Capture the cell that displays the provided text and extract its [x, y] central coordinate. 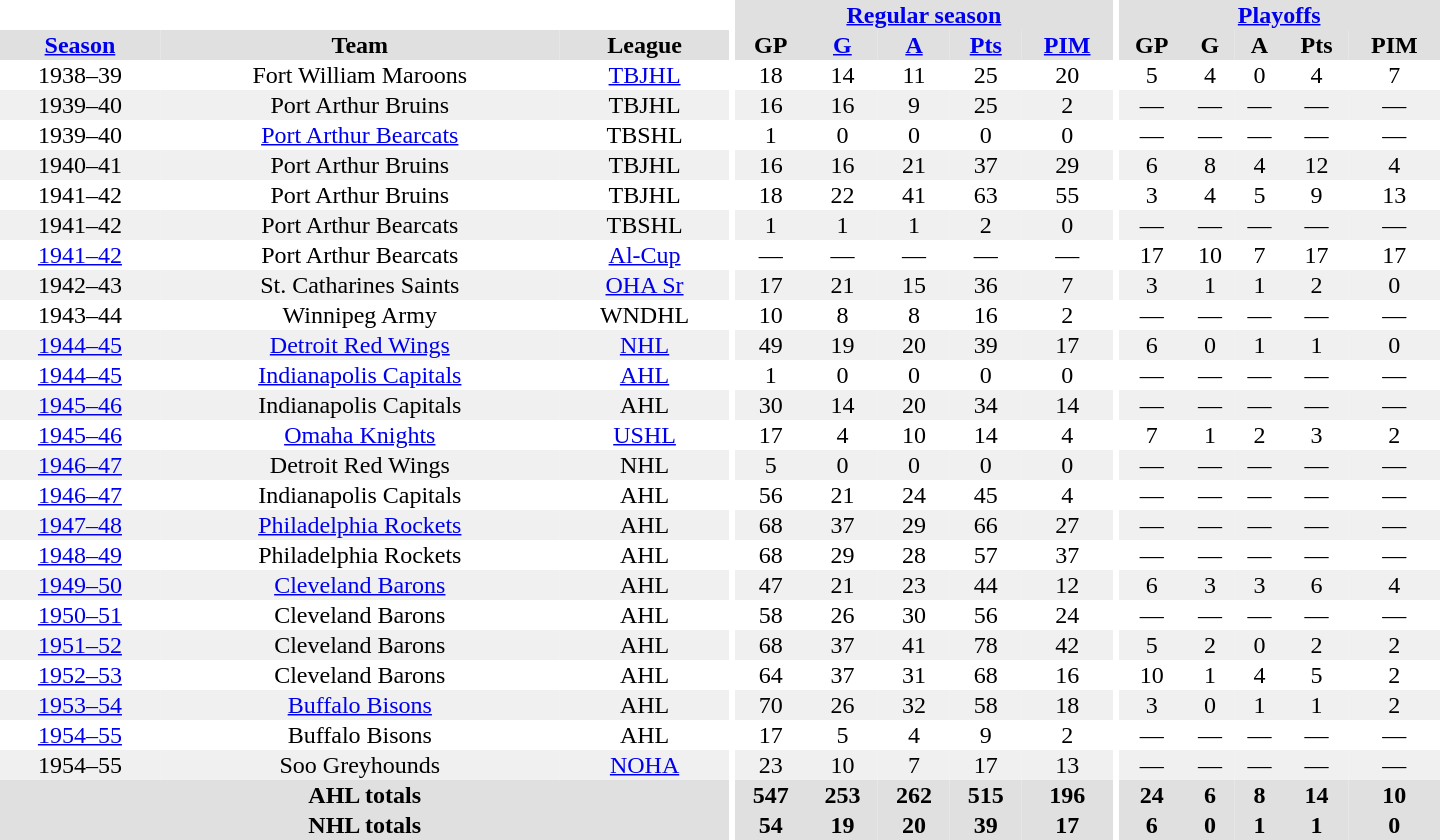
1952–53 [80, 675]
OHA Sr [645, 285]
63 [986, 195]
32 [914, 705]
27 [1068, 525]
15 [914, 285]
Al-Cup [645, 255]
1938–39 [80, 75]
66 [986, 525]
34 [986, 405]
515 [986, 795]
44 [986, 585]
NOHA [645, 765]
36 [986, 285]
54 [771, 825]
Soo Greyhounds [360, 765]
Team [360, 45]
AHL totals [364, 795]
1951–52 [80, 645]
55 [1068, 195]
Playoffs [1279, 15]
League [645, 45]
547 [771, 795]
70 [771, 705]
1953–54 [80, 705]
22 [843, 195]
NHL totals [364, 825]
49 [771, 345]
28 [914, 555]
USHL [645, 435]
262 [914, 795]
253 [843, 795]
Omaha Knights [360, 435]
1947–48 [80, 525]
57 [986, 555]
Regular season [924, 15]
1942–43 [80, 285]
1949–50 [80, 585]
45 [986, 495]
11 [914, 75]
64 [771, 675]
Winnipeg Army [360, 315]
Season [80, 45]
78 [986, 645]
42 [1068, 645]
1940–41 [80, 165]
WNDHL [645, 315]
47 [771, 585]
St. Catharines Saints [360, 285]
196 [1068, 795]
1943–44 [80, 315]
1950–51 [80, 615]
Fort William Maroons [360, 75]
1948–49 [80, 555]
31 [914, 675]
